Determine the [X, Y] coordinate at the center of the cell enclosing the given text.  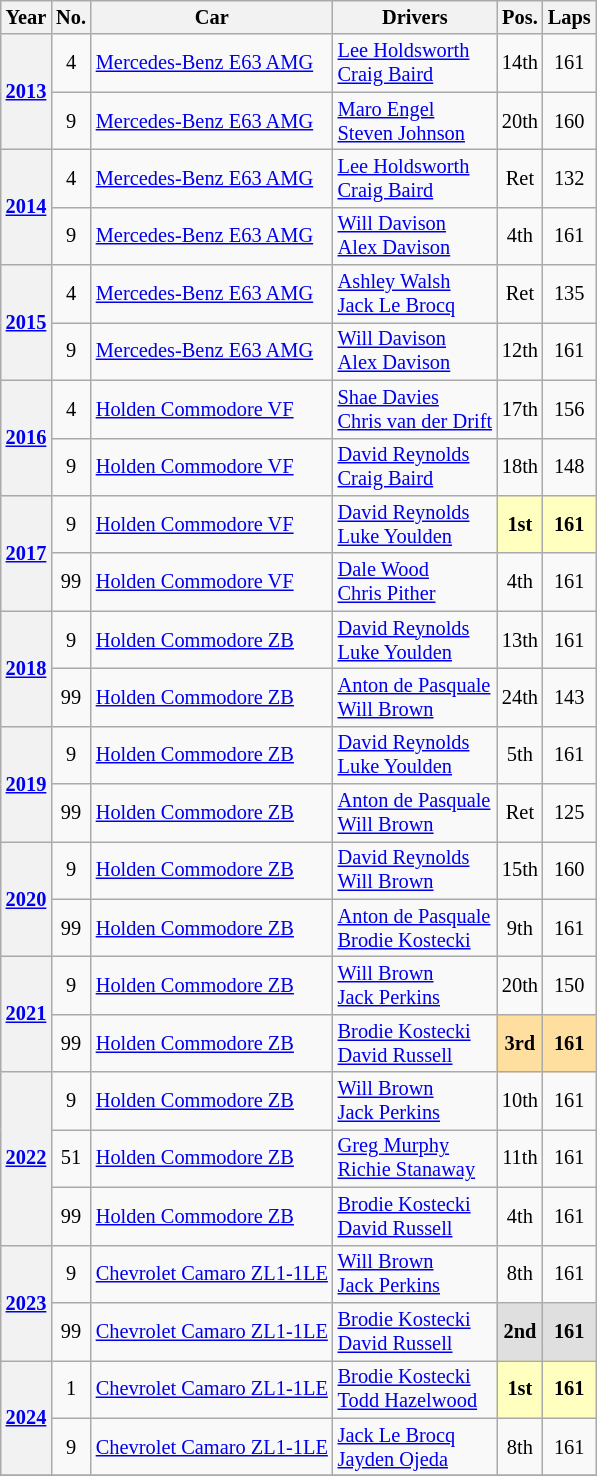
2024 [26, 1418]
Drivers [415, 17]
13th [520, 640]
1 [71, 1389]
10th [520, 1101]
3rd [520, 1043]
Pos. [520, 17]
Brodie Kostecki Todd Hazelwood [415, 1389]
5th [520, 755]
2019 [26, 784]
Year [26, 17]
Anton de Pasquale Brodie Kostecki [415, 928]
2nd [520, 1331]
Ashley Walsh Jack Le Brocq [415, 294]
Maro Engel Steven Johnson [415, 121]
14th [520, 63]
2016 [26, 438]
156 [570, 409]
Car [212, 17]
2015 [26, 322]
2014 [26, 206]
135 [570, 294]
2013 [26, 92]
148 [570, 467]
Dale Wood Chris Pither [415, 582]
No. [71, 17]
9th [520, 928]
125 [570, 813]
2022 [26, 1158]
2023 [26, 1302]
15th [520, 870]
24th [520, 697]
12th [520, 351]
17th [520, 409]
2017 [26, 552]
2018 [26, 668]
Laps [570, 17]
150 [570, 985]
David Reynolds Craig Baird [415, 467]
David Reynolds Will Brown [415, 870]
Shae Davies Chris van der Drift [415, 409]
51 [71, 1158]
11th [520, 1158]
143 [570, 697]
Greg Murphy Richie Stanaway [415, 1158]
132 [570, 178]
2021 [26, 1014]
Jack Le Brocq Jayden Ojeda [415, 1447]
18th [520, 467]
2020 [26, 898]
